Find where the given text appears and provide that cell's center as [X, Y] coordinate. 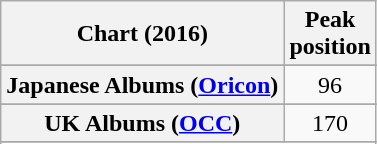
Japanese Albums (Oricon) [142, 85]
170 [330, 123]
UK Albums (OCC) [142, 123]
96 [330, 85]
Peak position [330, 34]
Chart (2016) [142, 34]
